Capture the cell that displays the provided text and extract its [x, y] central coordinate. 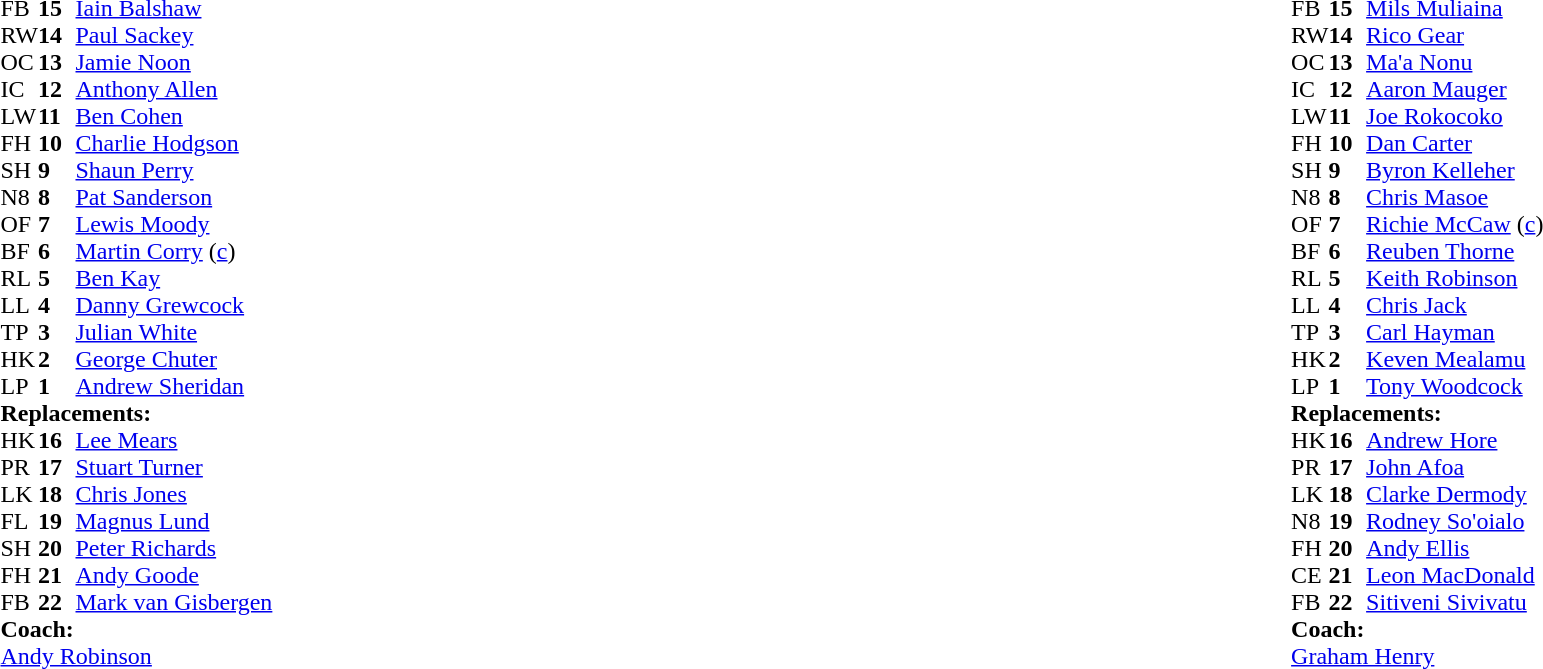
Lee Mears [174, 440]
Lewis Moody [174, 224]
Keith Robinson [1454, 278]
George Chuter [174, 360]
Mark van Gisbergen [174, 602]
Andy Goode [174, 576]
Danny Grewcock [174, 306]
Ma'a Nonu [1454, 62]
Keven Mealamu [1454, 360]
Byron Kelleher [1454, 170]
Leon MacDonald [1454, 576]
Martin Corry (c) [174, 252]
Dan Carter [1454, 144]
Stuart Turner [174, 468]
Charlie Hodgson [174, 144]
Andy Robinson [136, 656]
Shaun Perry [174, 170]
Clarke Dermody [1454, 494]
Chris Masoe [1454, 198]
Joe Rokocoko [1454, 116]
Chris Jack [1454, 306]
Anthony Allen [174, 90]
Peter Richards [174, 548]
Aaron Mauger [1454, 90]
FL [19, 522]
Graham Henry [1417, 656]
CE [1310, 576]
Reuben Thorne [1454, 252]
Paul Sackey [174, 36]
Jamie Noon [174, 62]
Pat Sanderson [174, 198]
John Afoa [1454, 468]
Sitiveni Sivivatu [1454, 602]
Magnus Lund [174, 522]
Ben Kay [174, 278]
Julian White [174, 332]
Richie McCaw (c) [1454, 224]
Rico Gear [1454, 36]
Chris Jones [174, 494]
Ben Cohen [174, 116]
Andrew Sheridan [174, 386]
Carl Hayman [1454, 332]
Andrew Hore [1454, 440]
Rodney So'oialo [1454, 522]
Tony Woodcock [1454, 386]
Andy Ellis [1454, 548]
